Determine the (x, y) coordinate at the center of the cell enclosing the given text.  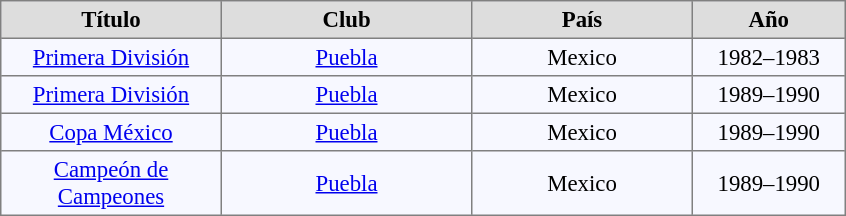
Club (346, 20)
Copa México (111, 132)
País (582, 20)
1982–1983 (768, 57)
Título (111, 20)
Campeón de Campeones (111, 183)
Año (768, 20)
